Determine the (x, y) coordinate at the center of the cell enclosing the given text.  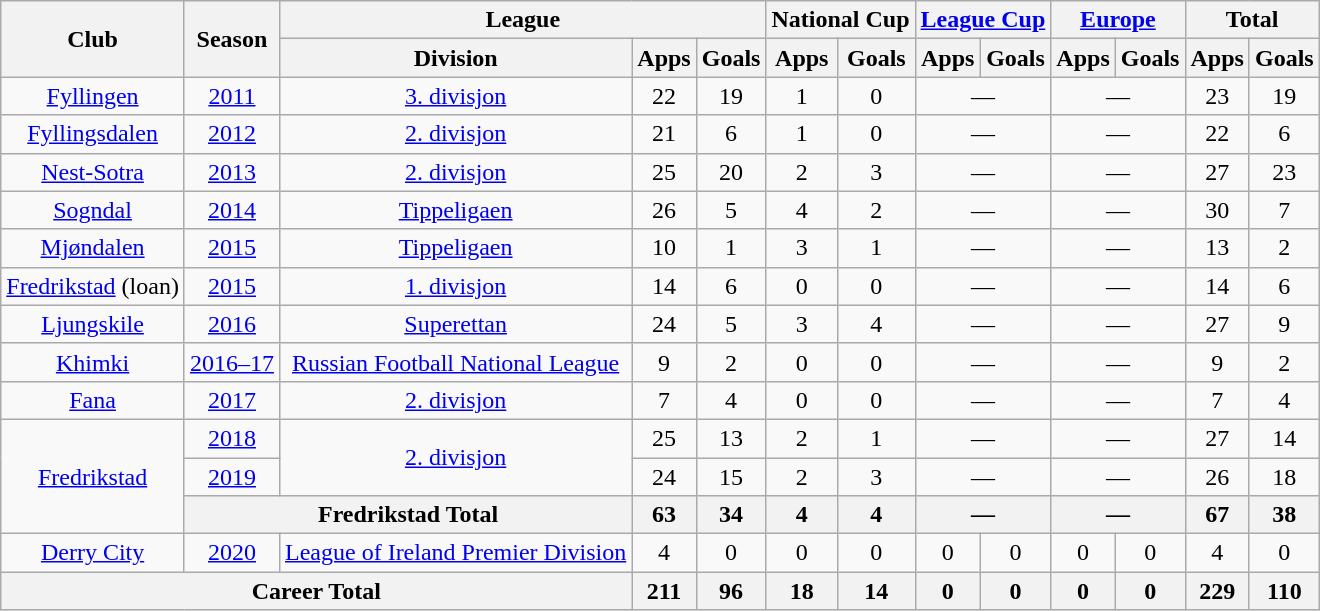
National Cup (840, 20)
Europe (1118, 20)
2013 (232, 172)
38 (1284, 515)
League (522, 20)
2020 (232, 553)
Derry City (93, 553)
Fyllingsdalen (93, 134)
3. divisjon (455, 96)
Fana (93, 400)
League Cup (983, 20)
2016–17 (232, 362)
Khimki (93, 362)
Ljungskile (93, 324)
Russian Football National League (455, 362)
34 (731, 515)
League of Ireland Premier Division (455, 553)
Career Total (316, 591)
21 (664, 134)
229 (1217, 591)
67 (1217, 515)
2019 (232, 477)
2012 (232, 134)
Fredrikstad Total (408, 515)
Sogndal (93, 210)
Division (455, 58)
211 (664, 591)
10 (664, 248)
Club (93, 39)
2017 (232, 400)
Total (1252, 20)
2016 (232, 324)
63 (664, 515)
Season (232, 39)
110 (1284, 591)
1. divisjon (455, 286)
Superettan (455, 324)
30 (1217, 210)
Fredrikstad (93, 476)
Fyllingen (93, 96)
Mjøndalen (93, 248)
2011 (232, 96)
2014 (232, 210)
2018 (232, 438)
Nest-Sotra (93, 172)
20 (731, 172)
96 (731, 591)
Fredrikstad (loan) (93, 286)
15 (731, 477)
